Return the (X, Y) coordinate for the center point of the cell that contains the specified text.  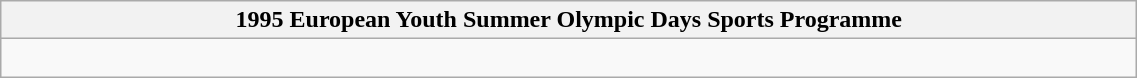
1995 European Youth Summer Olympic Days Sports Programme (569, 20)
